Identify which cell holds the provided text, then report its [X, Y] central coordinate. 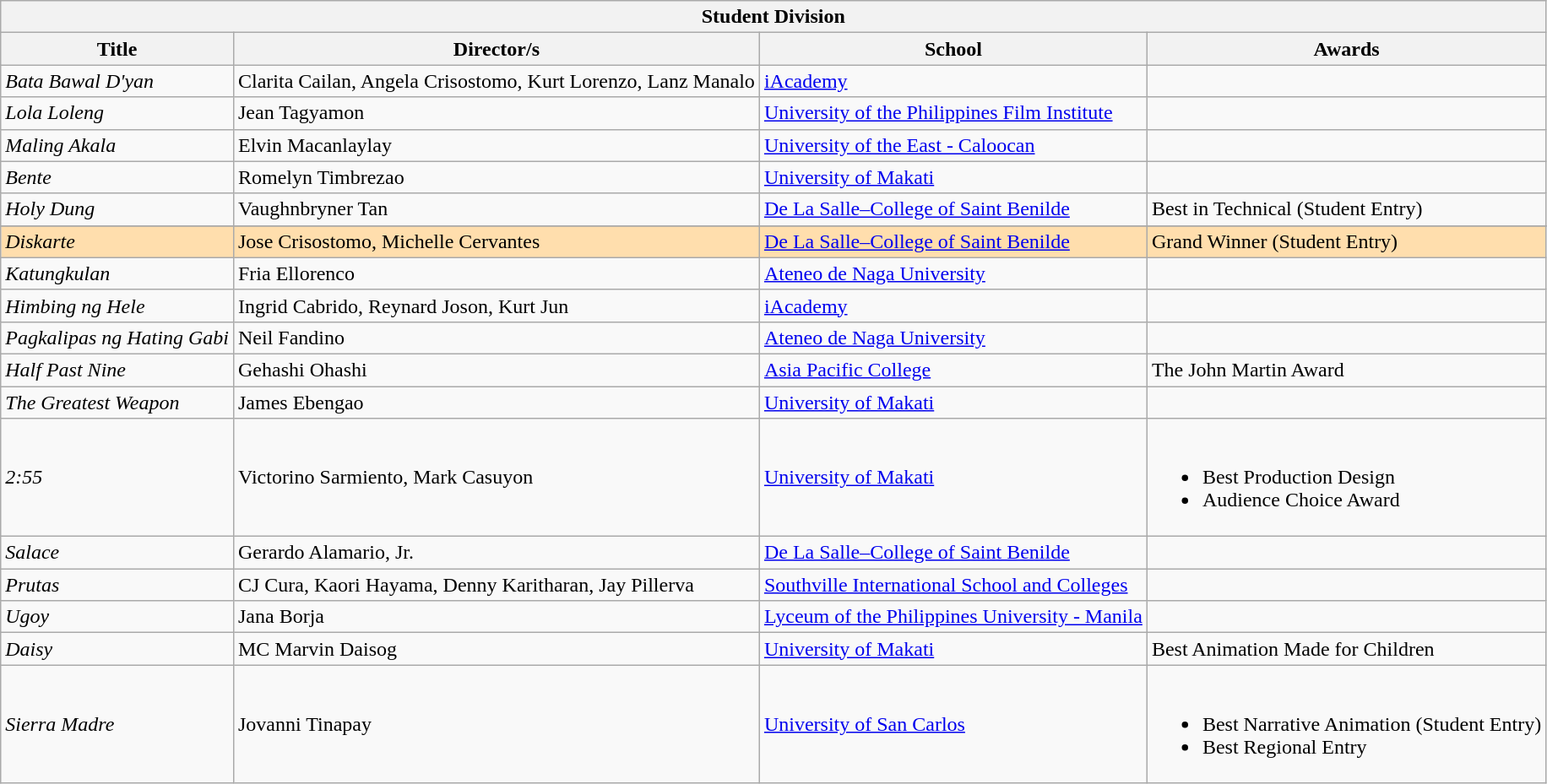
Vaughnbryner Tan [497, 209]
Diskarte [117, 241]
Bata Bawal D'yan [117, 81]
Neil Fandino [497, 338]
Lyceum of the Philippines University - Manila [953, 617]
2:55 [117, 478]
Clarita Cailan, Angela Crisostomo, Kurt Lorenzo, Lanz Manalo [497, 81]
The John Martin Award [1346, 370]
Jose Crisostomo, Michelle Cervantes [497, 241]
Katungkulan [117, 273]
School [953, 49]
Best Production DesignAudience Choice Award [1346, 478]
Daisy [117, 649]
Best Animation Made for Children [1346, 649]
Grand Winner (Student Entry) [1346, 241]
Gerardo Alamario, Jr. [497, 553]
MC Marvin Daisog [497, 649]
Ingrid Cabrido, Reynard Joson, Kurt Jun [497, 305]
Himbing ng Hele [117, 305]
Holy Dung [117, 209]
Sierra Madre [117, 724]
Jovanni Tinapay [497, 724]
Best in Technical (Student Entry) [1346, 209]
Maling Akala [117, 145]
The Greatest Weapon [117, 403]
Jean Tagyamon [497, 113]
Title [117, 49]
Student Division [773, 17]
Ugoy [117, 617]
University of the Philippines Film Institute [953, 113]
University of San Carlos [953, 724]
James Ebengao [497, 403]
Gehashi Ohashi [497, 370]
Awards [1346, 49]
Prutas [117, 585]
Half Past Nine [117, 370]
Elvin Macanlaylay [497, 145]
Romelyn Timbrezao [497, 177]
Director/s [497, 49]
CJ Cura, Kaori Hayama, Denny Karitharan, Jay Pillerva [497, 585]
Pagkalipas ng Hating Gabi [117, 338]
Salace [117, 553]
Victorino Sarmiento, Mark Casuyon [497, 478]
University of the East - Caloocan [953, 145]
Best Narrative Animation (Student Entry)Best Regional Entry [1346, 724]
Southville International School and Colleges [953, 585]
Bente [117, 177]
Fria Ellorenco [497, 273]
Jana Borja [497, 617]
Lola Loleng [117, 113]
Asia Pacific College [953, 370]
